Search for the cell housing the specified text and yield its (x, y) center coordinate. 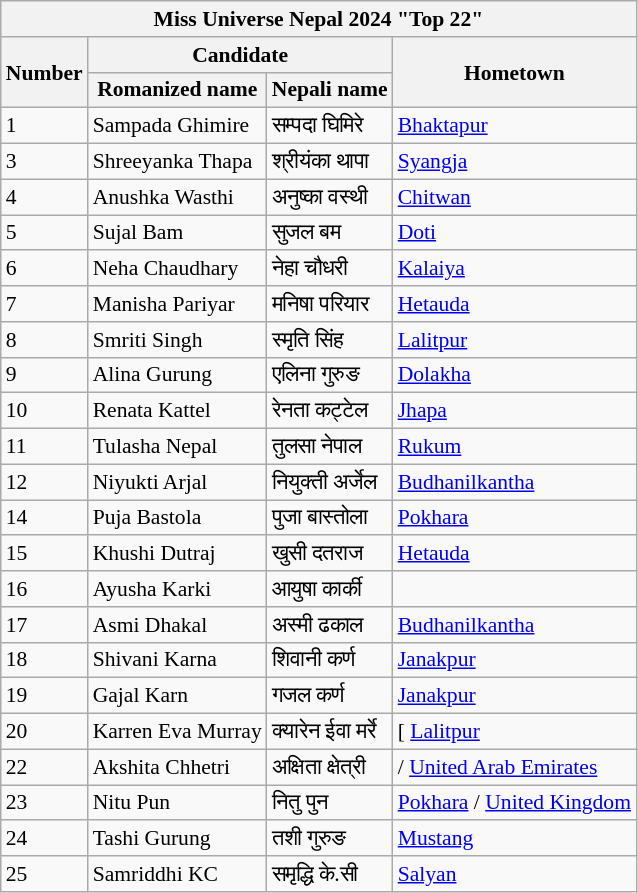
25 (44, 874)
Akshita Chhetri (178, 767)
Doti (514, 233)
3 (44, 162)
Nitu Pun (178, 803)
6 (44, 269)
16 (44, 589)
17 (44, 625)
सुजल बम (330, 233)
अस्मी ढकाल (330, 625)
एलिना गुरुङ (330, 375)
Manisha Pariyar (178, 304)
Puja Bastola (178, 518)
नितु पुन (330, 803)
Samriddhi KC (178, 874)
19 (44, 696)
Number (44, 72)
Chitwan (514, 197)
तुलसा नेपाल (330, 447)
8 (44, 340)
5 (44, 233)
1 (44, 126)
नियुक्ती अर्जेल (330, 482)
11 (44, 447)
Khushi Dutraj (178, 554)
20 (44, 732)
स्मृति सिंह (330, 340)
12 (44, 482)
Anushka Wasthi (178, 197)
Bhaktapur (514, 126)
18 (44, 660)
7 (44, 304)
Ayusha Karki (178, 589)
22 (44, 767)
पुजा बास्तोला (330, 518)
मनिषा परियार (330, 304)
Neha Chaudhary (178, 269)
Kalaiya (514, 269)
गजल कर्ण (330, 696)
Dolakha (514, 375)
Salyan (514, 874)
Renata Kattel (178, 411)
नेहा चौधरी (330, 269)
रेनता कट्टेल (330, 411)
Tulasha Nepal (178, 447)
श्रीयंका थापा (330, 162)
Shivani Karna (178, 660)
15 (44, 554)
[ Lalitpur (514, 732)
Niyukti Arjal (178, 482)
Jhapa (514, 411)
Mustang (514, 839)
तशी गुरुङ (330, 839)
Rukum (514, 447)
24 (44, 839)
Gajal Karn (178, 696)
Hometown (514, 72)
अक्षिता क्षेत्री (330, 767)
Candidate (240, 55)
Alina Gurung (178, 375)
4 (44, 197)
Miss Universe Nepal 2024 "Top 22" (318, 19)
आयुषा कार्की (330, 589)
10 (44, 411)
शिवानी कर्ण (330, 660)
Syangja (514, 162)
Smriti Singh (178, 340)
खुसी दतराज (330, 554)
Asmi Dhakal (178, 625)
Karren Eva Murray (178, 732)
Pokhara / United Kingdom (514, 803)
Romanized name (178, 90)
Nepali name (330, 90)
Tashi Gurung (178, 839)
Sampada Ghimire (178, 126)
Lalitpur (514, 340)
अनुष्का वस्थी (330, 197)
Shreeyanka Thapa (178, 162)
23 (44, 803)
14 (44, 518)
सम्पदा घिमिरे (330, 126)
क्यारेन ईवा मर्रे (330, 732)
समृद्धि के.सी (330, 874)
/ United Arab Emirates (514, 767)
Sujal Bam (178, 233)
Pokhara (514, 518)
9 (44, 375)
